Determine the (x, y) coordinate at the center of the cell enclosing the given text.  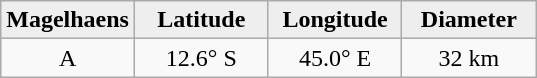
A (68, 58)
Latitude (201, 20)
Magelhaens (68, 20)
Longitude (335, 20)
Diameter (469, 20)
32 km (469, 58)
45.0° E (335, 58)
12.6° S (201, 58)
